Detect which cell encompasses the target text, then output its (x, y) center coordinate. 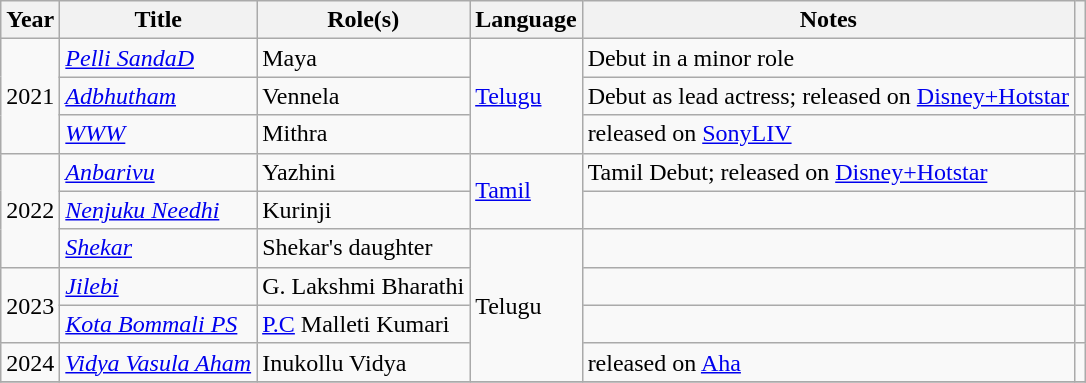
2023 (30, 305)
2022 (30, 210)
Debut as lead actress; released on Disney+Hotstar (828, 96)
G. Lakshmi Bharathi (364, 286)
Kota Bommali PS (158, 324)
Shekar (158, 248)
Notes (828, 20)
Maya (364, 58)
2021 (30, 96)
Mithra (364, 134)
Tamil (526, 191)
Nenjuku Needhi (158, 210)
released on Aha (828, 362)
Debut in a minor role (828, 58)
Year (30, 20)
2024 (30, 362)
Tamil Debut; released on Disney+Hotstar (828, 172)
Role(s) (364, 20)
Title (158, 20)
Language (526, 20)
Kurinji (364, 210)
Inukollu Vidya (364, 362)
Vidya Vasula Aham (158, 362)
WWW (158, 134)
Adbhutham (158, 96)
P.C Malleti Kumari (364, 324)
Shekar's daughter (364, 248)
Anbarivu (158, 172)
Pelli SandaD (158, 58)
Jilebi (158, 286)
Yazhini (364, 172)
Vennela (364, 96)
released on SonyLIV (828, 134)
